Output the [X, Y] coordinate of the center of the cell containing the given text.  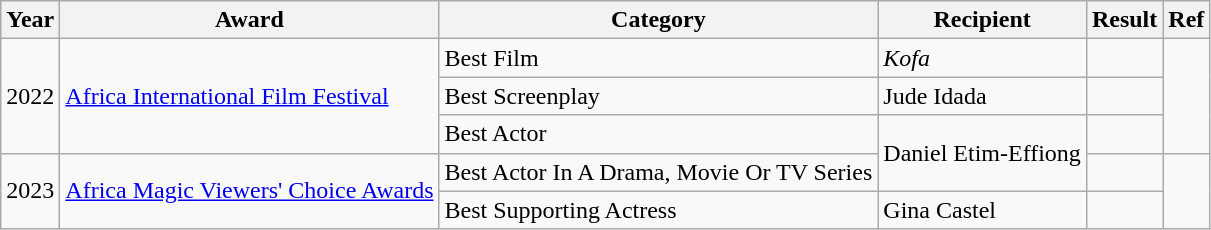
Jude Idada [982, 96]
Africa International Film Festival [250, 96]
Daniel Etim-Effiong [982, 153]
Category [658, 20]
Year [30, 20]
Best Actor [658, 134]
Ref [1186, 20]
Result [1124, 20]
Best Supporting Actress [658, 210]
Best Actor In A Drama, Movie Or TV Series [658, 172]
Gina Castel [982, 210]
Recipient [982, 20]
Best Film [658, 58]
Kofa [982, 58]
Best Screenplay [658, 96]
2022 [30, 96]
Award [250, 20]
Africa Magic Viewers' Choice Awards [250, 191]
2023 [30, 191]
